Capture the cell that displays the provided text and extract its (x, y) central coordinate. 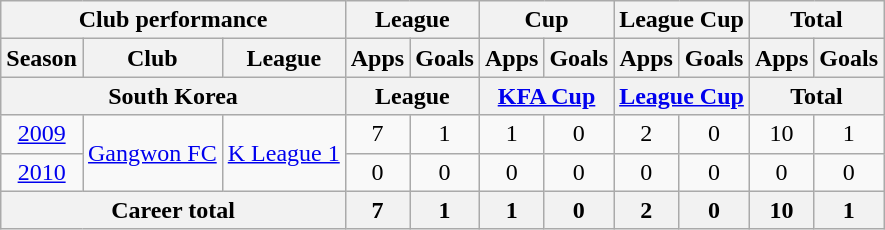
2010 (42, 172)
KFA Cup (546, 96)
South Korea (174, 96)
Gangwon FC (152, 153)
K League 1 (284, 153)
Cup (546, 20)
Season (42, 58)
Club performance (174, 20)
Career total (174, 210)
Club (152, 58)
2009 (42, 134)
